Extract the [x, y] coordinate from the center of the cell holding the provided text.  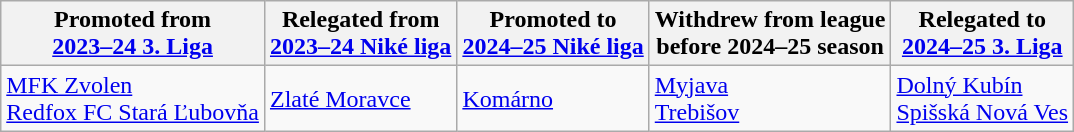
MFK ZvolenRedfox FC Stará Ľubovňa [133, 98]
Relegated to2024–25 3. Liga [982, 34]
Relegated from2023–24 Niké liga [360, 34]
Promoted to2024–25 Niké liga [553, 34]
Promoted from2023–24 3. Liga [133, 34]
MyjavaTrebišov [770, 98]
Zlaté Moravce [360, 98]
Dolný KubínSpišská Nová Ves [982, 98]
Komárno [553, 98]
Withdrew from league before 2024–25 season [770, 34]
